From the cell containing the given text, extract its center point as [x, y] coordinate. 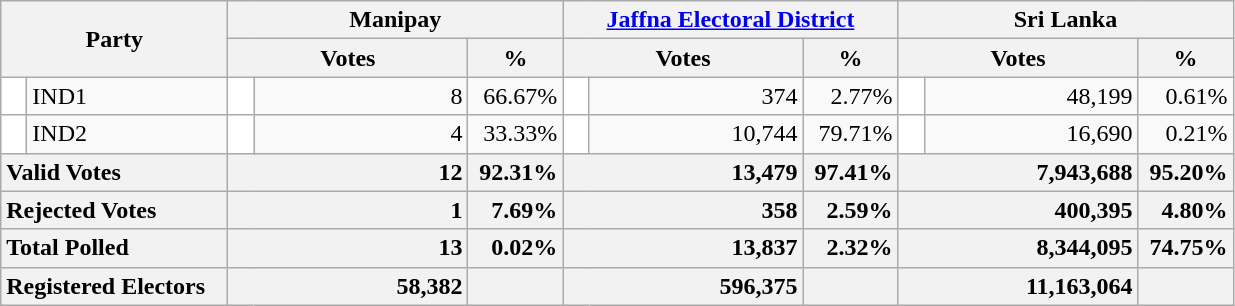
79.71% [850, 134]
92.31% [516, 172]
358 [683, 210]
8,344,095 [1018, 248]
Registered Electors [114, 286]
IND2 [128, 134]
IND1 [128, 96]
Sri Lanka [1066, 20]
10,744 [696, 134]
596,375 [683, 286]
0.61% [1186, 96]
97.41% [850, 172]
0.21% [1186, 134]
74.75% [1186, 248]
95.20% [1186, 172]
1 [348, 210]
4 [361, 134]
Valid Votes [114, 172]
13,837 [683, 248]
2.59% [850, 210]
13 [348, 248]
Manipay [396, 20]
4.80% [1186, 210]
Total Polled [114, 248]
Rejected Votes [114, 210]
0.02% [516, 248]
Jaffna Electoral District [730, 20]
66.67% [516, 96]
8 [361, 96]
33.33% [516, 134]
16,690 [1031, 134]
13,479 [683, 172]
Party [114, 39]
2.32% [850, 248]
374 [696, 96]
58,382 [348, 286]
7.69% [516, 210]
400,395 [1018, 210]
2.77% [850, 96]
48,199 [1031, 96]
7,943,688 [1018, 172]
12 [348, 172]
11,163,064 [1018, 286]
